Determine the [X, Y] coordinate at the center of the cell enclosing the given text.  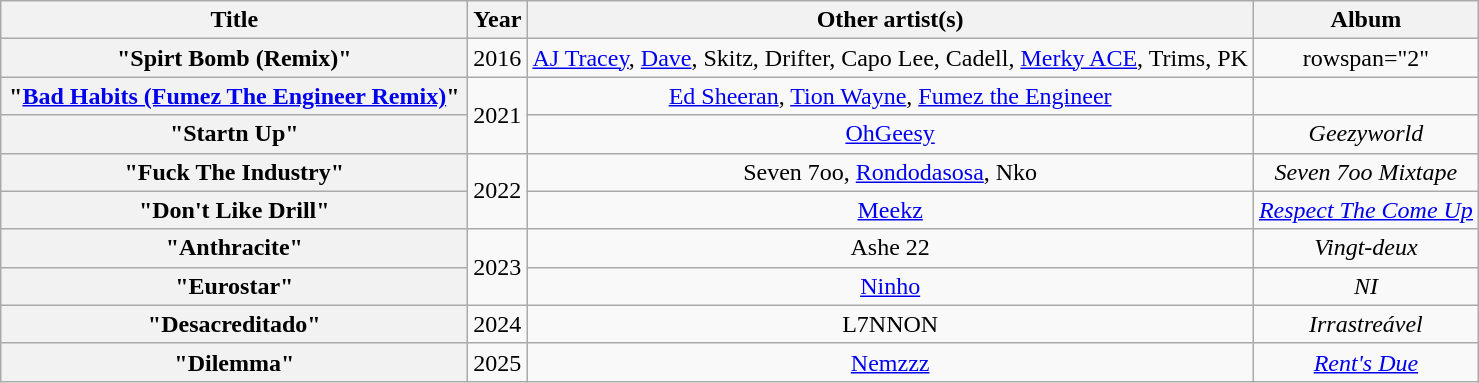
2022 [498, 191]
"Eurostar" [234, 286]
"Bad Habits (Fumez The Engineer Remix)" [234, 96]
Ed Sheeran, Tion Wayne, Fumez the Engineer [890, 96]
Respect The Come Up [1366, 210]
2016 [498, 58]
"Startn Up" [234, 134]
2024 [498, 324]
Ninho [890, 286]
2025 [498, 362]
L7NNON [890, 324]
Irrastreável [1366, 324]
Ashe 22 [890, 248]
"Anthracite" [234, 248]
Title [234, 20]
"Spirt Bomb (Remix)" [234, 58]
Nemzzz [890, 362]
Seven 7oo Mixtape [1366, 172]
"Dilemma" [234, 362]
Vingt-deux [1366, 248]
Geezyworld [1366, 134]
2021 [498, 115]
"Don't Like Drill" [234, 210]
Other artist(s) [890, 20]
"Desacreditado" [234, 324]
Year [498, 20]
Rent's Due [1366, 362]
Meekz [890, 210]
Album [1366, 20]
Seven 7oo, Rondodasosa, Nko [890, 172]
NI [1366, 286]
rowspan="2" [1366, 58]
OhGeesy [890, 134]
AJ Tracey, Dave, Skitz, Drifter, Capo Lee, Cadell, Merky ACE, Trims, PK [890, 58]
"Fuck The Industry" [234, 172]
2023 [498, 267]
